From the cell containing the given text, extract its center point as [x, y] coordinate. 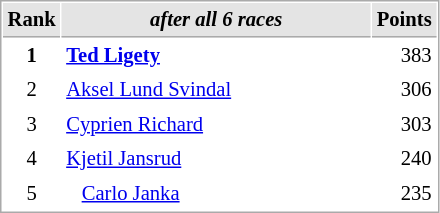
Points [404, 20]
after all 6 races [216, 20]
240 [404, 158]
Cyprien Richard [216, 124]
4 [32, 158]
Carlo Janka [216, 194]
Ted Ligety [216, 56]
306 [404, 90]
1 [32, 56]
Aksel Lund Svindal [216, 90]
Kjetil Jansrud [216, 158]
2 [32, 90]
Rank [32, 20]
5 [32, 194]
303 [404, 124]
383 [404, 56]
3 [32, 124]
235 [404, 194]
